Pinpoint the cell where the given text exists, returning its [x, y] midpoint coordinate. 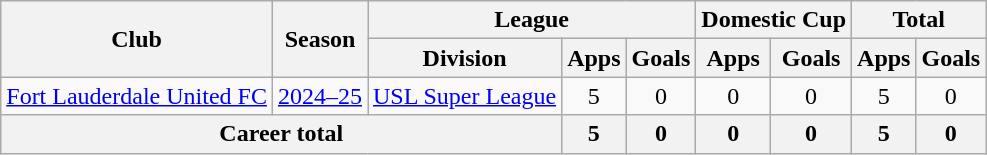
Career total [282, 134]
USL Super League [465, 96]
Season [320, 39]
League [532, 20]
Domestic Cup [774, 20]
Fort Lauderdale United FC [137, 96]
2024–25 [320, 96]
Division [465, 58]
Club [137, 39]
Total [919, 20]
